Identify which cell holds the provided text, then report its (x, y) central coordinate. 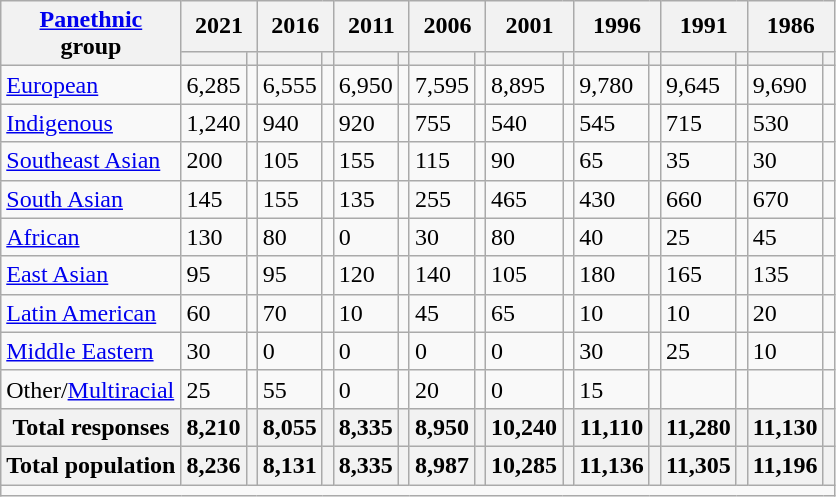
8,895 (524, 85)
8,236 (214, 465)
670 (785, 199)
120 (366, 275)
1996 (618, 26)
2016 (295, 26)
2001 (530, 26)
530 (785, 123)
11,110 (612, 427)
Latin American (91, 313)
40 (612, 237)
East Asian (91, 275)
200 (214, 161)
Indigenous (91, 123)
140 (442, 275)
920 (366, 123)
70 (290, 313)
255 (442, 199)
130 (214, 237)
Other/Multiracial (91, 389)
Middle Eastern (91, 351)
6,555 (290, 85)
15 (612, 389)
2021 (219, 26)
11,196 (785, 465)
1991 (704, 26)
660 (698, 199)
165 (698, 275)
545 (612, 123)
90 (524, 161)
940 (290, 123)
180 (612, 275)
10,240 (524, 427)
9,690 (785, 85)
540 (524, 123)
Total population (91, 465)
1,240 (214, 123)
115 (442, 161)
11,280 (698, 427)
8,131 (290, 465)
8,987 (442, 465)
55 (290, 389)
8,950 (442, 427)
Total responses (91, 427)
6,950 (366, 85)
755 (442, 123)
6,285 (214, 85)
Southeast Asian (91, 161)
European (91, 85)
9,780 (612, 85)
2006 (447, 26)
7,595 (442, 85)
9,645 (698, 85)
1986 (790, 26)
8,210 (214, 427)
South Asian (91, 199)
11,130 (785, 427)
11,305 (698, 465)
African (91, 237)
145 (214, 199)
11,136 (612, 465)
465 (524, 199)
10,285 (524, 465)
2011 (371, 26)
430 (612, 199)
Panethnicgroup (91, 34)
8,055 (290, 427)
35 (698, 161)
715 (698, 123)
60 (214, 313)
